Identify which cell holds the provided text, then report its [x, y] central coordinate. 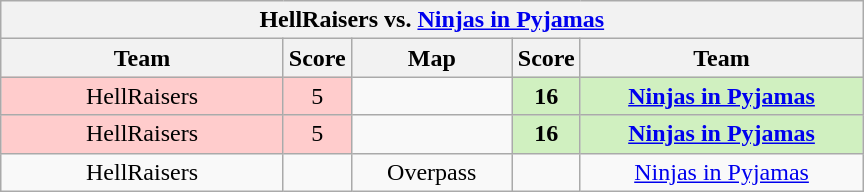
HellRaisers vs. Ninjas in Pyjamas [432, 20]
Map [432, 58]
Overpass [432, 172]
